From the cell containing the given text, extract its center point as [X, Y] coordinate. 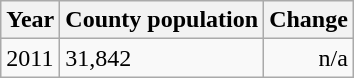
Year [30, 20]
Change [309, 20]
n/a [309, 58]
31,842 [162, 58]
County population [162, 20]
2011 [30, 58]
